Determine the [x, y] coordinate at the center of the cell enclosing the given text.  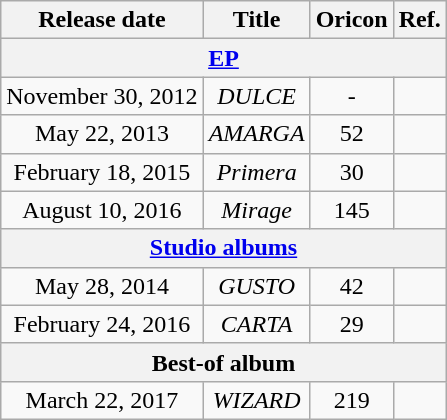
Mirage [256, 210]
219 [352, 400]
AMARGA [256, 134]
Ref. [420, 20]
May 22, 2013 [102, 134]
145 [352, 210]
42 [352, 286]
- [352, 96]
Primera [256, 172]
May 28, 2014 [102, 286]
November 30, 2012 [102, 96]
DULCE [256, 96]
30 [352, 172]
CARTA [256, 324]
February 24, 2016 [102, 324]
GUSTO [256, 286]
Title [256, 20]
Oricon [352, 20]
WIZARD [256, 400]
EP [224, 58]
Release date [102, 20]
52 [352, 134]
Best-of album [224, 362]
29 [352, 324]
August 10, 2016 [102, 210]
March 22, 2017 [102, 400]
February 18, 2015 [102, 172]
Studio albums [224, 248]
